Scan for the cell matching the given text and deliver its (x, y) coordinate at center. 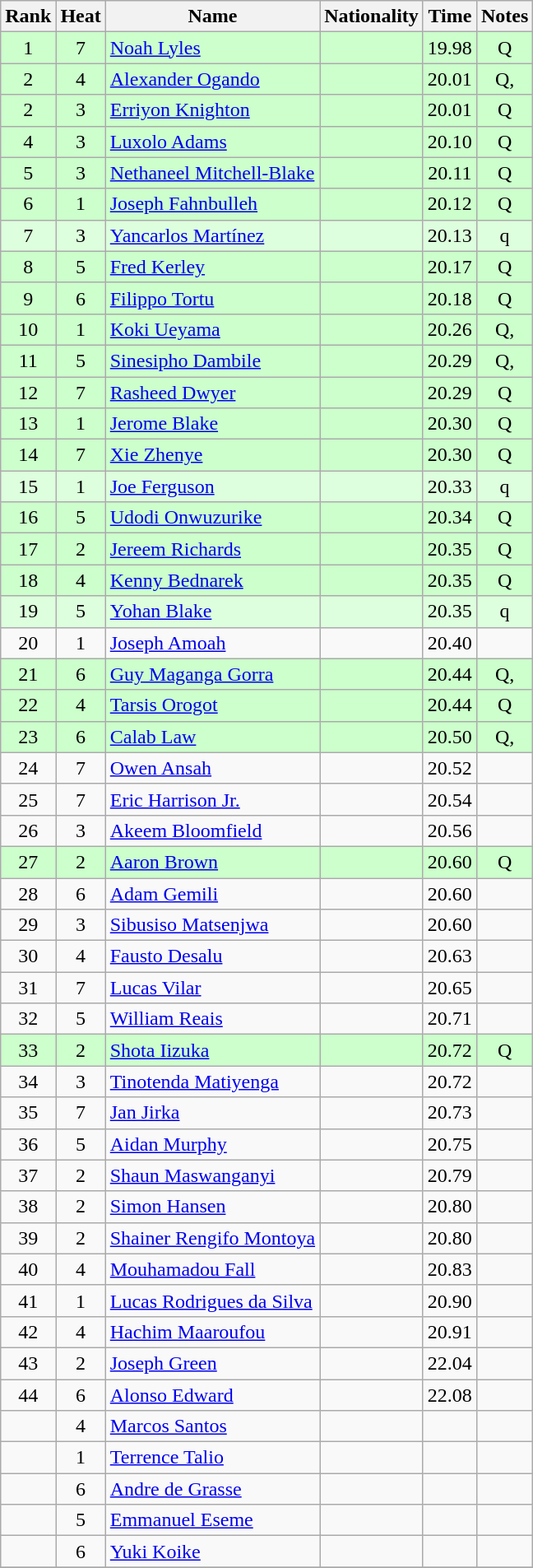
Joseph Fahnbulleh (212, 204)
18 (28, 580)
Yancarlos Martínez (212, 235)
15 (28, 486)
Luxolo Adams (212, 142)
Shota Iizuka (212, 1050)
20.34 (449, 518)
Aaron Brown (212, 862)
Joe Ferguson (212, 486)
20.17 (449, 267)
8 (28, 267)
Kenny Bednarek (212, 580)
20.71 (449, 1019)
Emmanuel Eseme (212, 1520)
Name (212, 16)
41 (28, 1300)
Aidan Murphy (212, 1144)
29 (28, 925)
Shainer Rengifo Montoya (212, 1238)
Joseph Amoah (212, 643)
20.83 (449, 1269)
Joseph Green (212, 1363)
Tarsis Orogot (212, 705)
20.11 (449, 173)
20.40 (449, 643)
30 (28, 956)
Jerome Blake (212, 424)
20.73 (449, 1113)
33 (28, 1050)
Rank (28, 16)
39 (28, 1238)
Shaun Maswanganyi (212, 1175)
Jan Jirka (212, 1113)
Terrence Talio (212, 1458)
Yuki Koike (212, 1552)
Notes (504, 16)
21 (28, 674)
23 (28, 737)
Owen Ansah (212, 768)
Marcos Santos (212, 1426)
22.08 (449, 1395)
13 (28, 424)
Lucas Rodrigues da Silva (212, 1300)
20.91 (449, 1332)
10 (28, 329)
20.18 (449, 298)
17 (28, 549)
22.04 (449, 1363)
19.98 (449, 48)
20.65 (449, 988)
25 (28, 799)
20.10 (449, 142)
20.79 (449, 1175)
Akeem Bloomfield (212, 831)
Alexander Ogando (212, 79)
Udodi Onwuzurike (212, 518)
Eric Harrison Jr. (212, 799)
32 (28, 1019)
22 (28, 705)
Calab Law (212, 737)
20.75 (449, 1144)
Fausto Desalu (212, 956)
Tinotenda Matiyenga (212, 1082)
20.63 (449, 956)
28 (28, 893)
Sibusiso Matsenjwa (212, 925)
Hachim Maaroufou (212, 1332)
19 (28, 612)
20 (28, 643)
26 (28, 831)
Koki Ueyama (212, 329)
42 (28, 1332)
Xie Zhenye (212, 455)
Noah Lyles (212, 48)
Heat (81, 16)
Rasheed Dwyer (212, 393)
20.90 (449, 1300)
Simon Hansen (212, 1207)
Nethaneel Mitchell-Blake (212, 173)
William Reais (212, 1019)
35 (28, 1113)
38 (28, 1207)
34 (28, 1082)
20.13 (449, 235)
Alonso Edward (212, 1395)
20.26 (449, 329)
Time (449, 16)
43 (28, 1363)
9 (28, 298)
Guy Maganga Gorra (212, 674)
31 (28, 988)
44 (28, 1395)
40 (28, 1269)
37 (28, 1175)
20.12 (449, 204)
24 (28, 768)
20.56 (449, 831)
Andre de Grasse (212, 1489)
27 (28, 862)
Erriyon Knighton (212, 110)
20.33 (449, 486)
Mouhamadou Fall (212, 1269)
36 (28, 1144)
20.52 (449, 768)
Sinesipho Dambile (212, 361)
20.54 (449, 799)
14 (28, 455)
Fred Kerley (212, 267)
20.50 (449, 737)
11 (28, 361)
16 (28, 518)
Nationality (372, 16)
Adam Gemili (212, 893)
Jereem Richards (212, 549)
Lucas Vilar (212, 988)
12 (28, 393)
Filippo Tortu (212, 298)
Yohan Blake (212, 612)
